Scan for the cell matching the given text and deliver its [X, Y] coordinate at center. 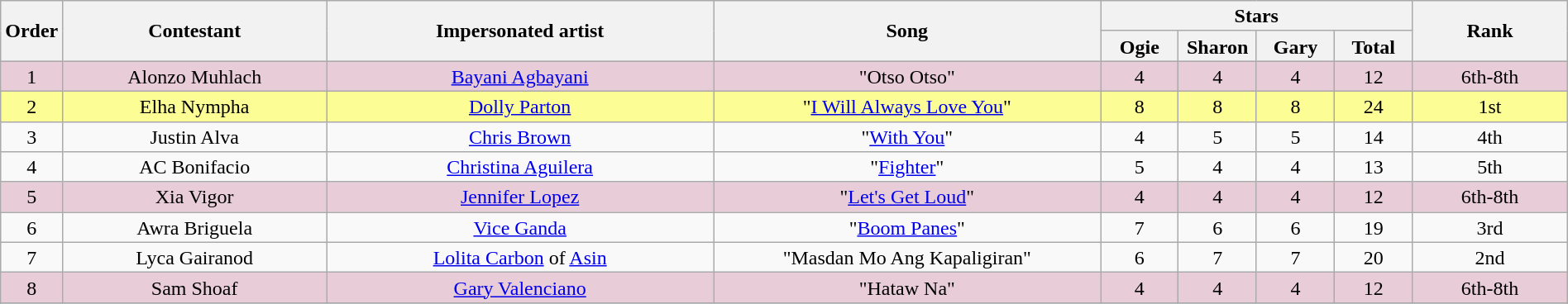
Alonzo Muhlach [195, 76]
Gary Valenciano [520, 287]
Impersonated artist [520, 31]
"Fighter" [907, 167]
Vice Ganda [520, 228]
"Otso Otso" [907, 76]
5th [1490, 167]
2 [31, 106]
Awra Briguela [195, 228]
1st [1490, 106]
1 [31, 76]
"Hataw Na" [907, 287]
14 [1374, 137]
Stars [1257, 17]
Rank [1490, 31]
"Let's Get Loud" [907, 197]
Christina Aguilera [520, 167]
3rd [1490, 228]
Bayani Agbayani [520, 76]
4th [1490, 137]
Contestant [195, 31]
"Boom Panes" [907, 228]
Order [31, 31]
Song [907, 31]
Sam Shoaf [195, 287]
20 [1374, 258]
Chris Brown [520, 137]
2nd [1490, 258]
19 [1374, 228]
"With You" [907, 137]
Dolly Parton [520, 106]
Justin Alva [195, 137]
Elha Nympha [195, 106]
Lyca Gairanod [195, 258]
13 [1374, 167]
Xia Vigor [195, 197]
Sharon [1217, 46]
3 [31, 137]
Jennifer Lopez [520, 197]
Ogie [1140, 46]
Gary [1295, 46]
"I Will Always Love You" [907, 106]
AC Bonifacio [195, 167]
"Masdan Mo Ang Kapaligiran" [907, 258]
24 [1374, 106]
Total [1374, 46]
Lolita Carbon of Asin [520, 258]
